Find where the given text appears and provide that cell's center as (X, Y) coordinate. 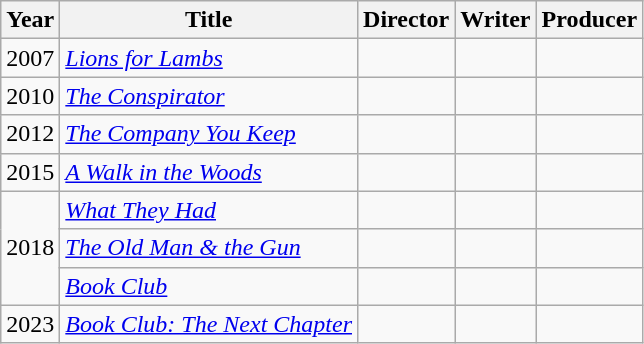
Year (30, 20)
Book Club (209, 286)
Title (209, 20)
2023 (30, 324)
2010 (30, 96)
Book Club: The Next Chapter (209, 324)
What They Had (209, 210)
The Old Man & the Gun (209, 248)
2018 (30, 248)
The Conspirator (209, 96)
The Company You Keep (209, 134)
2012 (30, 134)
Writer (496, 20)
A Walk in the Woods (209, 172)
2015 (30, 172)
2007 (30, 58)
Director (406, 20)
Producer (590, 20)
Lions for Lambs (209, 58)
